Scan for the cell matching the given text and deliver its (X, Y) coordinate at center. 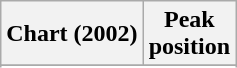
Chart (2002) (72, 34)
Peakposition (189, 34)
